Output the [x, y] coordinate of the center of the cell containing the given text.  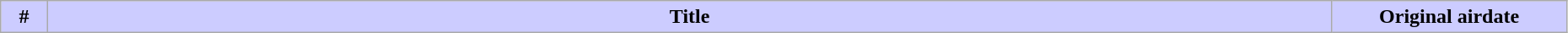
# [24, 17]
Original airdate [1449, 17]
Title [689, 17]
